For the text-containing cell, return its midpoint in [x, y] coordinate format. 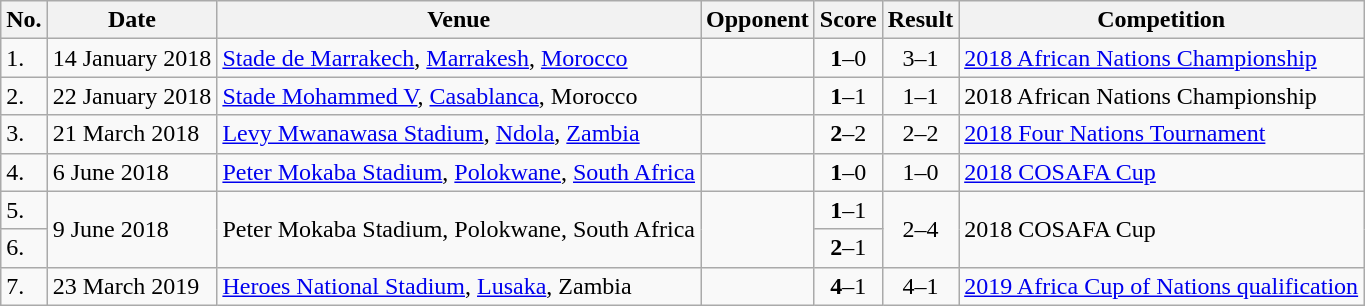
Stade Mohammed V, Casablanca, Morocco [459, 96]
7. [24, 286]
Heroes National Stadium, Lusaka, Zambia [459, 286]
23 March 2019 [132, 286]
22 January 2018 [132, 96]
Levy Mwanawasa Stadium, Ndola, Zambia [459, 134]
3–1 [920, 58]
Stade de Marrakech, Marrakesh, Morocco [459, 58]
2019 Africa Cup of Nations qualification [1162, 286]
Score [848, 20]
Opponent [758, 20]
Competition [1162, 20]
2018 Four Nations Tournament [1162, 134]
Result [920, 20]
1. [24, 58]
Date [132, 20]
3. [24, 134]
21 March 2018 [132, 134]
Venue [459, 20]
4. [24, 172]
14 January 2018 [132, 58]
2–4 [920, 229]
2–1 [848, 248]
6. [24, 248]
2. [24, 96]
9 June 2018 [132, 229]
6 June 2018 [132, 172]
No. [24, 20]
5. [24, 210]
